Detect which cell encompasses the target text, then output its (X, Y) center coordinate. 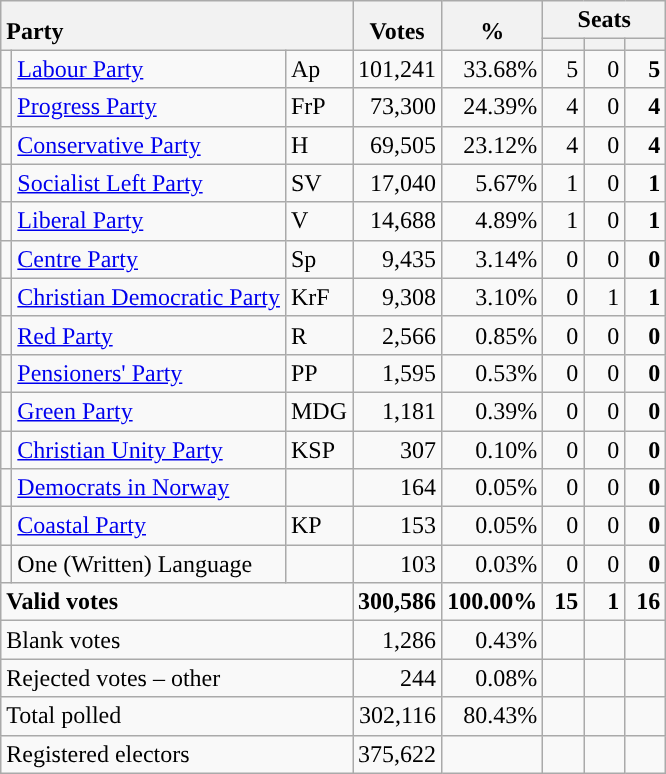
SV (318, 183)
Green Party (149, 411)
80.43% (492, 716)
302,116 (398, 716)
Liberal Party (149, 221)
FrP (318, 107)
Christian Democratic Party (149, 297)
Conservative Party (149, 145)
0.10% (492, 449)
KP (318, 526)
24.39% (492, 107)
4.89% (492, 221)
Socialist Left Party (149, 183)
0.08% (492, 678)
Red Party (149, 335)
Blank votes (177, 640)
KSP (318, 449)
Votes (398, 26)
PP (318, 373)
73,300 (398, 107)
Seats (604, 20)
Registered electors (177, 754)
15 (564, 602)
One (Written) Language (149, 564)
Sp (318, 259)
3.10% (492, 297)
% (492, 26)
16 (646, 602)
KrF (318, 297)
Total polled (177, 716)
9,308 (398, 297)
Pensioners' Party (149, 373)
0.39% (492, 411)
164 (398, 488)
5.67% (492, 183)
0.53% (492, 373)
300,586 (398, 602)
1,181 (398, 411)
Centre Party (149, 259)
3.14% (492, 259)
101,241 (398, 69)
MDG (318, 411)
Party (177, 26)
153 (398, 526)
375,622 (398, 754)
244 (398, 678)
14,688 (398, 221)
100.00% (492, 602)
Democrats in Norway (149, 488)
0.03% (492, 564)
1,286 (398, 640)
Valid votes (177, 602)
R (318, 335)
Rejected votes – other (177, 678)
V (318, 221)
69,505 (398, 145)
Christian Unity Party (149, 449)
Labour Party (149, 69)
1,595 (398, 373)
23.12% (492, 145)
0.85% (492, 335)
Coastal Party (149, 526)
33.68% (492, 69)
307 (398, 449)
17,040 (398, 183)
103 (398, 564)
0.43% (492, 640)
2,566 (398, 335)
9,435 (398, 259)
Progress Party (149, 107)
H (318, 145)
Ap (318, 69)
